Output the [x, y] coordinate of the center of the cell containing the given text.  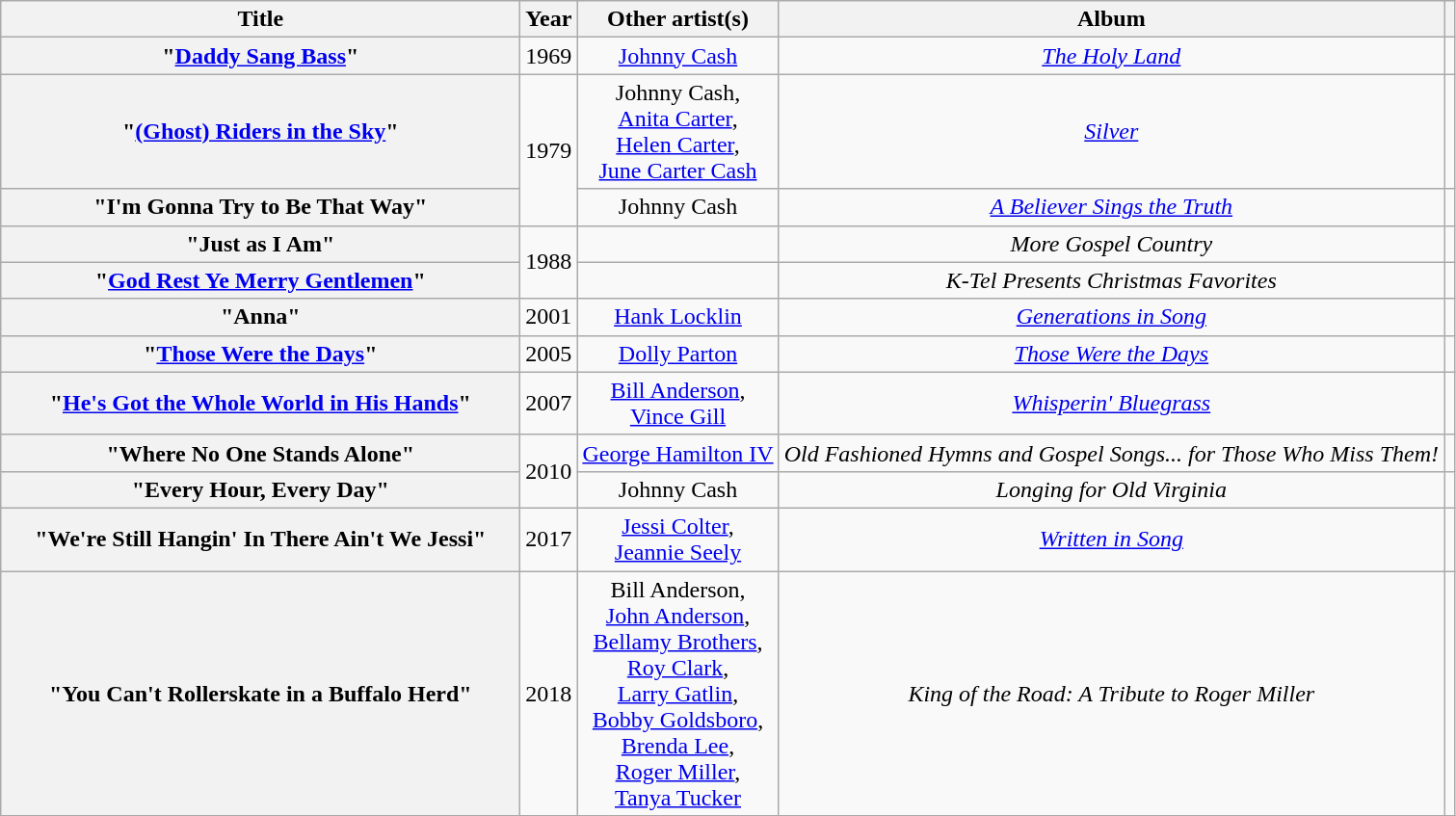
2010 [549, 471]
"You Can't Rollerskate in a Buffalo Herd" [260, 693]
Old Fashioned Hymns and Gospel Songs... for Those Who Miss Them! [1111, 453]
2018 [549, 693]
Bill Anderson,Vince Gill [678, 403]
Hank Locklin [678, 317]
Whisperin' Bluegrass [1111, 403]
2001 [549, 317]
Johnny Cash,Anita Carter,Helen Carter,June Carter Cash [678, 131]
King of the Road: A Tribute to Roger Miller [1111, 693]
Title [260, 19]
"We're Still Hangin' In There Ain't We Jessi" [260, 540]
2017 [549, 540]
Dolly Parton [678, 354]
"Anna" [260, 317]
Jessi Colter,Jeannie Seely [678, 540]
"(Ghost) Riders in the Sky" [260, 131]
Bill Anderson,John Anderson,Bellamy Brothers,Roy Clark,Larry Gatlin,Bobby Goldsboro,Brenda Lee,Roger Miller,Tanya Tucker [678, 693]
The Holy Land [1111, 56]
"Every Hour, Every Day" [260, 489]
Those Were the Days [1111, 354]
1988 [549, 262]
"Just as I Am" [260, 244]
"I'm Gonna Try to Be That Way" [260, 207]
Album [1111, 19]
George Hamilton IV [678, 453]
"Where No One Stands Alone" [260, 453]
Other artist(s) [678, 19]
1979 [549, 150]
"He's Got the Whole World in His Hands" [260, 403]
"Daddy Sang Bass" [260, 56]
Written in Song [1111, 540]
"Those Were the Days" [260, 354]
2005 [549, 354]
Year [549, 19]
"God Rest Ye Merry Gentlemen" [260, 280]
A Believer Sings the Truth [1111, 207]
1969 [549, 56]
Generations in Song [1111, 317]
2007 [549, 403]
K-Tel Presents Christmas Favorites [1111, 280]
Silver [1111, 131]
Longing for Old Virginia [1111, 489]
More Gospel Country [1111, 244]
